Return the [x, y] coordinate for the center point of the cell that contains the specified text.  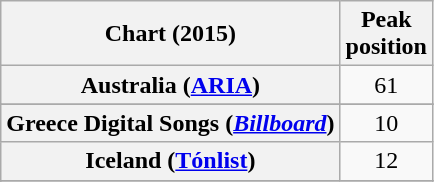
12 [386, 161]
Australia (ARIA) [170, 85]
Peakposition [386, 34]
Greece Digital Songs (Billboard) [170, 123]
Iceland (Tónlist) [170, 161]
Chart (2015) [170, 34]
61 [386, 85]
10 [386, 123]
